Search for the cell housing the specified text and yield its [x, y] center coordinate. 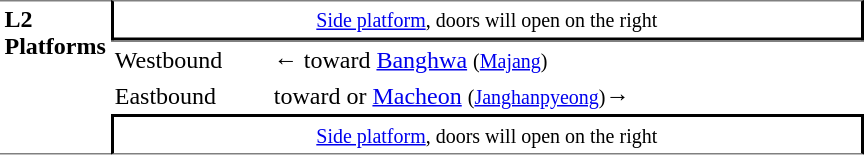
L2Platforms [55, 77]
toward or Macheon (Janghanpyeong)→ [566, 96]
Eastbound [190, 96]
Westbound [190, 59]
← toward Banghwa (Majang) [566, 59]
